Return (x, y) of the center of cell containing provided text 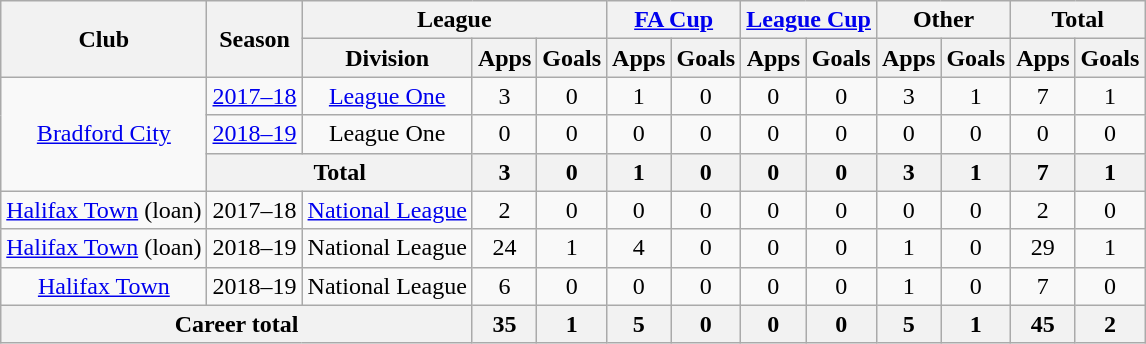
League Cup (809, 20)
Division (387, 58)
Club (104, 39)
Season (254, 39)
Career total (237, 324)
6 (504, 286)
4 (639, 248)
Bradford City (104, 134)
Other (943, 20)
29 (1043, 248)
FA Cup (674, 20)
35 (504, 324)
League (454, 20)
Halifax Town (104, 286)
24 (504, 248)
45 (1043, 324)
